Search for the cell housing the specified text and yield its [X, Y] center coordinate. 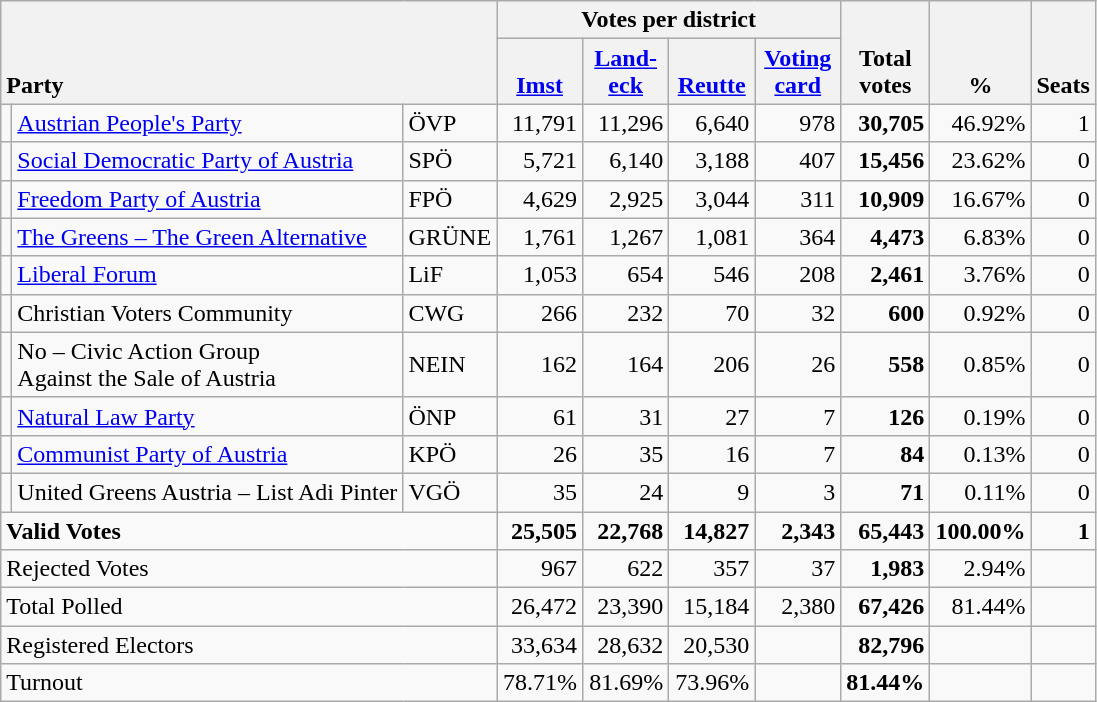
GRÜNE [450, 237]
73.96% [712, 683]
1,053 [540, 275]
978 [798, 123]
Reutte [712, 72]
31 [626, 416]
FPÖ [450, 199]
71 [886, 492]
6,140 [626, 161]
164 [626, 364]
ÖNP [450, 416]
16 [712, 454]
266 [540, 313]
11,791 [540, 123]
0.11% [980, 492]
Turnout [249, 683]
16.67% [980, 199]
558 [886, 364]
Rejected Votes [249, 569]
9 [712, 492]
3,188 [712, 161]
67,426 [886, 607]
20,530 [712, 645]
Land-eck [626, 72]
1,761 [540, 237]
Austrian People's Party [208, 123]
70 [712, 313]
KPÖ [450, 454]
Totalvotes [886, 52]
46.92% [980, 123]
Liberal Forum [208, 275]
Votes per district [669, 20]
Freedom Party of Austria [208, 199]
78.71% [540, 683]
546 [712, 275]
2.94% [980, 569]
357 [712, 569]
1,081 [712, 237]
27 [712, 416]
0.85% [980, 364]
84 [886, 454]
Natural Law Party [208, 416]
32 [798, 313]
Christian Voters Community [208, 313]
1,983 [886, 569]
0.19% [980, 416]
33,634 [540, 645]
37 [798, 569]
4,473 [886, 237]
ÖVP [450, 123]
Registered Electors [249, 645]
65,443 [886, 531]
30,705 [886, 123]
4,629 [540, 199]
407 [798, 161]
0.92% [980, 313]
Social Democratic Party of Austria [208, 161]
654 [626, 275]
3,044 [712, 199]
622 [626, 569]
Imst [540, 72]
6.83% [980, 237]
15,456 [886, 161]
28,632 [626, 645]
6,640 [712, 123]
10,909 [886, 199]
61 [540, 416]
15,184 [712, 607]
No – Civic Action GroupAgainst the Sale of Austria [208, 364]
United Greens Austria – List Adi Pinter [208, 492]
2,380 [798, 607]
22,768 [626, 531]
206 [712, 364]
311 [798, 199]
208 [798, 275]
The Greens – The Green Alternative [208, 237]
Communist Party of Austria [208, 454]
162 [540, 364]
Total Polled [249, 607]
CWG [450, 313]
100.00% [980, 531]
82,796 [886, 645]
126 [886, 416]
Votingcard [798, 72]
967 [540, 569]
% [980, 52]
SPÖ [450, 161]
2,461 [886, 275]
23,390 [626, 607]
1,267 [626, 237]
2,925 [626, 199]
2,343 [798, 531]
3 [798, 492]
600 [886, 313]
VGÖ [450, 492]
3.76% [980, 275]
25,505 [540, 531]
232 [626, 313]
364 [798, 237]
LiF [450, 275]
Valid Votes [249, 531]
11,296 [626, 123]
81.69% [626, 683]
14,827 [712, 531]
Party [249, 52]
23.62% [980, 161]
5,721 [540, 161]
0.13% [980, 454]
24 [626, 492]
Seats [1063, 52]
26,472 [540, 607]
NEIN [450, 364]
